Locate the cell with the specified text and output its [x, y] center coordinate. 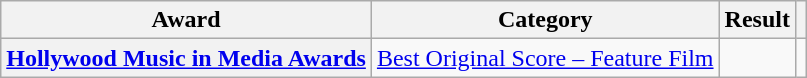
Best Original Score – Feature Film [545, 58]
Award [186, 20]
Result [757, 20]
Hollywood Music in Media Awards [186, 58]
Category [545, 20]
